Scan for the cell matching the given text and deliver its (x, y) coordinate at center. 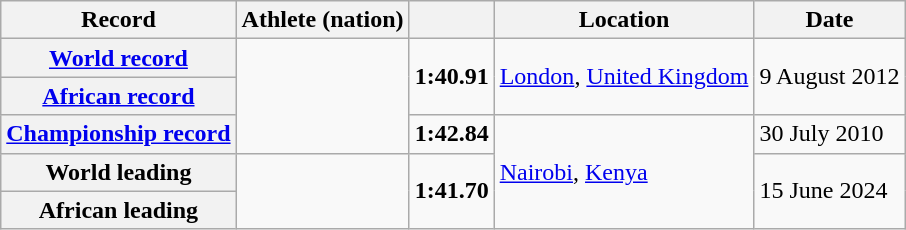
15 June 2024 (830, 191)
Nairobi, Kenya (624, 172)
Location (624, 20)
1:40.91 (452, 77)
World leading (118, 172)
Record (118, 20)
1:41.70 (452, 191)
30 July 2010 (830, 134)
Championship record (118, 134)
African leading (118, 210)
Date (830, 20)
9 August 2012 (830, 77)
African record (118, 96)
Athlete (nation) (322, 20)
1:42.84 (452, 134)
London, United Kingdom (624, 77)
World record (118, 58)
